Determine the [X, Y] coordinate at the center of the cell enclosing the given text.  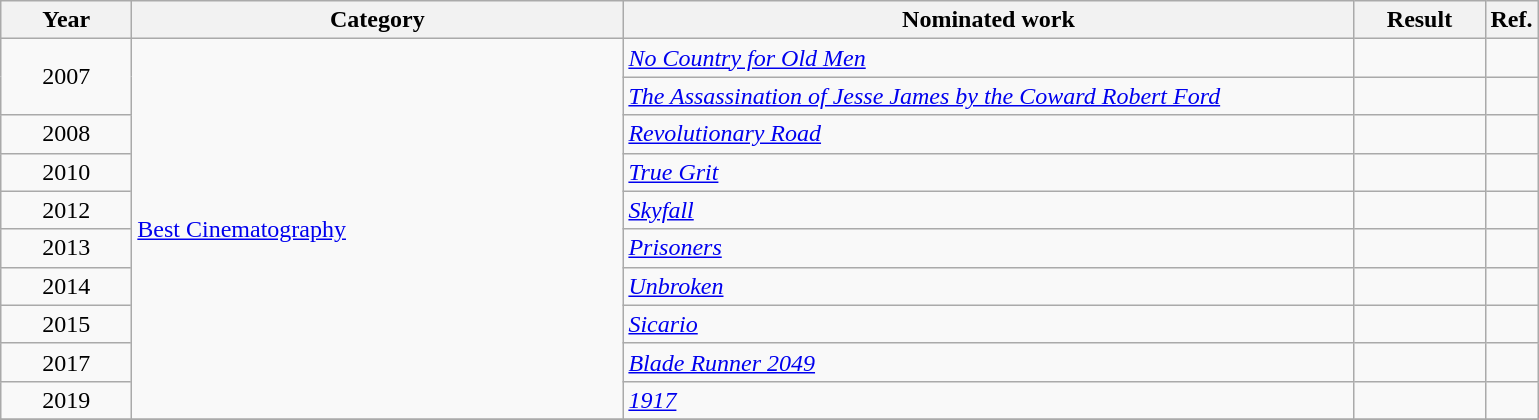
2019 [66, 400]
Revolutionary Road [988, 134]
2008 [66, 134]
Sicario [988, 324]
Year [66, 20]
Best Cinematography [378, 230]
True Grit [988, 172]
2014 [66, 286]
Ref. [1512, 20]
The Assassination of Jesse James by the Coward Robert Ford [988, 96]
2012 [66, 210]
Nominated work [988, 20]
2007 [66, 77]
No Country for Old Men [988, 58]
Prisoners [988, 248]
Unbroken [988, 286]
Blade Runner 2049 [988, 362]
2015 [66, 324]
Skyfall [988, 210]
Category [378, 20]
2017 [66, 362]
1917 [988, 400]
2013 [66, 248]
2010 [66, 172]
Result [1420, 20]
